Search for the cell housing the specified text and yield its [x, y] center coordinate. 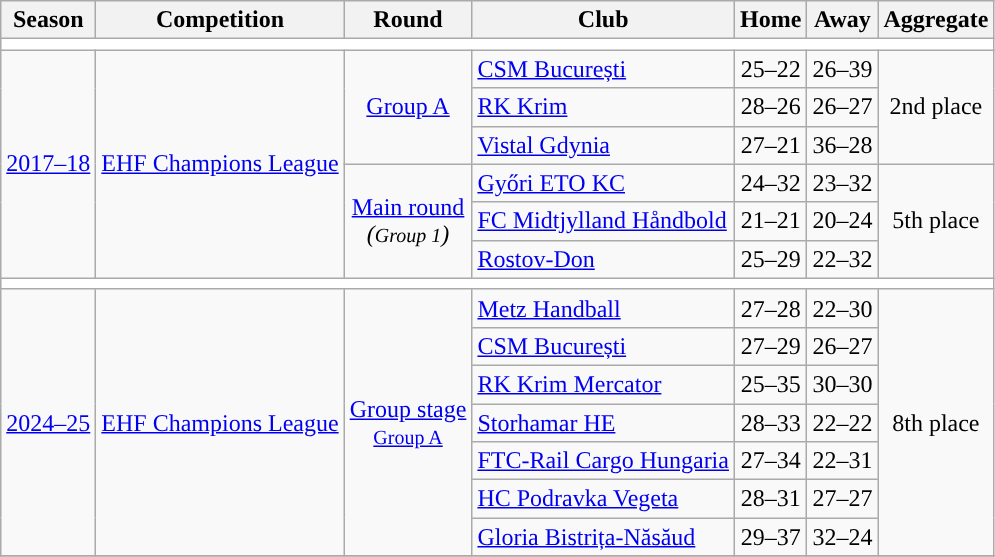
2024–25 [48, 422]
Metz Handball [604, 308]
RK Krim [604, 107]
25–29 [770, 259]
Aggregate [936, 20]
Club [604, 20]
22–22 [842, 423]
27–34 [770, 461]
FC Midtjylland Håndbold [604, 221]
22–32 [842, 259]
29–37 [770, 537]
Rostov-Don [604, 259]
36–28 [842, 145]
28–26 [770, 107]
25–22 [770, 69]
22–31 [842, 461]
8th place [936, 422]
26–39 [842, 69]
Győri ETO KC [604, 183]
2nd place [936, 107]
Competition [220, 20]
28–31 [770, 499]
Home [770, 20]
HC Podravka Vegeta [604, 499]
32–24 [842, 537]
Vistal Gdynia [604, 145]
25–35 [770, 384]
20–24 [842, 221]
30–30 [842, 384]
21–21 [770, 221]
Group A [408, 107]
Season [48, 20]
Away [842, 20]
5th place [936, 221]
24–32 [770, 183]
27–27 [842, 499]
Round [408, 20]
23–32 [842, 183]
Gloria Bistrița-Năsăud [604, 537]
27–21 [770, 145]
RK Krim Mercator [604, 384]
Group stageGroup A [408, 422]
2017–18 [48, 164]
22–30 [842, 308]
27–28 [770, 308]
27–29 [770, 346]
Storhamar HE [604, 423]
28–33 [770, 423]
Main round(Group 1) [408, 221]
FTC-Rail Cargo Hungaria [604, 461]
